Return the [x, y] coordinate for the center point of the cell that contains the specified text.  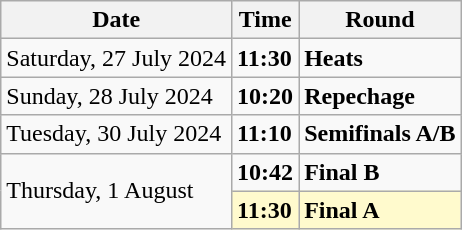
Heats [380, 58]
11:10 [266, 134]
Round [380, 20]
Date [116, 20]
Sunday, 28 July 2024 [116, 96]
Saturday, 27 July 2024 [116, 58]
Semifinals A/B [380, 134]
Final A [380, 210]
Final B [380, 172]
Time [266, 20]
Tuesday, 30 July 2024 [116, 134]
10:20 [266, 96]
Thursday, 1 August [116, 191]
Repechage [380, 96]
10:42 [266, 172]
